Output the [X, Y] coordinate of the center of the cell containing the given text.  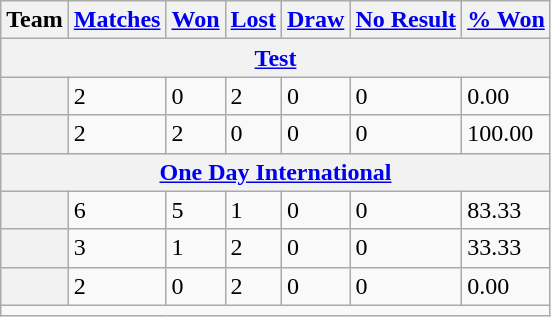
Lost [253, 20]
6 [117, 210]
Team [35, 20]
Won [196, 20]
5 [196, 210]
3 [117, 248]
Matches [117, 20]
% Won [506, 20]
Draw [315, 20]
100.00 [506, 134]
One Day International [276, 172]
83.33 [506, 210]
Test [276, 58]
33.33 [506, 248]
No Result [406, 20]
